Identify which cell holds the provided text, then report its [X, Y] central coordinate. 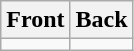
Back [102, 20]
Front [36, 20]
